Scan for the cell matching the given text and deliver its (x, y) coordinate at center. 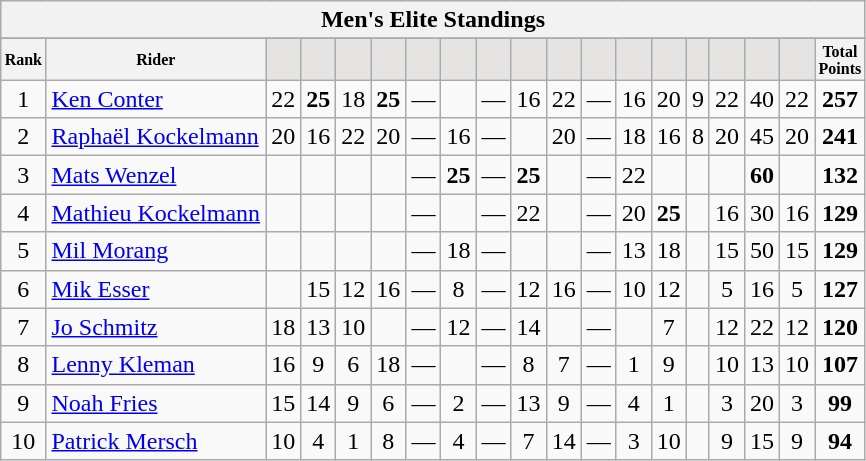
Mathieu Kockelmann (156, 213)
94 (840, 441)
30 (762, 213)
127 (840, 289)
Lenny Kleman (156, 365)
Mik Esser (156, 289)
50 (762, 251)
Ken Conter (156, 99)
99 (840, 403)
40 (762, 99)
241 (840, 137)
Noah Fries (156, 403)
Rank (24, 60)
60 (762, 175)
107 (840, 365)
Jo Schmitz (156, 327)
Raphaël Kockelmann (156, 137)
Rider (156, 60)
TotalPoints (840, 60)
Patrick Mersch (156, 441)
Mil Morang (156, 251)
Men's Elite Standings (433, 20)
Mats Wenzel (156, 175)
132 (840, 175)
120 (840, 327)
45 (762, 137)
257 (840, 99)
